Capture the cell that displays the provided text and extract its [X, Y] central coordinate. 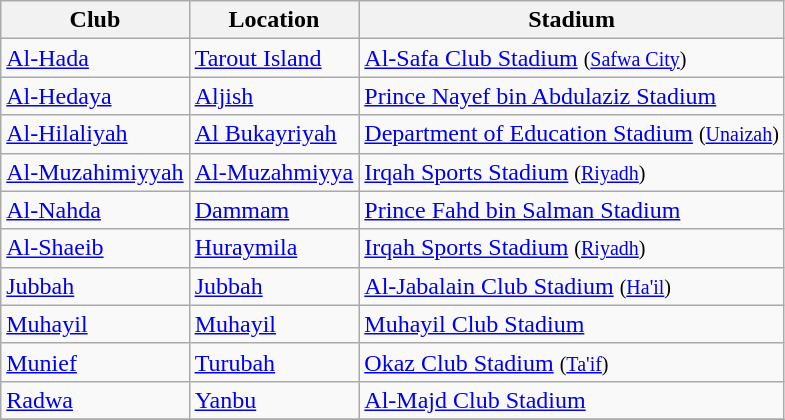
Al-Shaeib [95, 248]
Okaz Club Stadium (Ta'if) [572, 362]
Muhayil Club Stadium [572, 324]
Al-Majd Club Stadium [572, 400]
Aljish [274, 96]
Department of Education Stadium (Unaizah) [572, 134]
Stadium [572, 20]
Turubah [274, 362]
Club [95, 20]
Location [274, 20]
Prince Nayef bin Abdulaziz Stadium [572, 96]
Radwa [95, 400]
Al-Nahda [95, 210]
Dammam [274, 210]
Yanbu [274, 400]
Munief [95, 362]
Al-Hedaya [95, 96]
Prince Fahd bin Salman Stadium [572, 210]
Al-Muzahimiyyah [95, 172]
Al Bukayriyah [274, 134]
Al-Muzahmiyya [274, 172]
Huraymila [274, 248]
Al-Jabalain Club Stadium (Ha'il) [572, 286]
Al-Safa Club Stadium (Safwa City) [572, 58]
Tarout Island [274, 58]
Al-Hilaliyah [95, 134]
Al-Hada [95, 58]
